Scan for the cell matching the given text and deliver its [X, Y] coordinate at center. 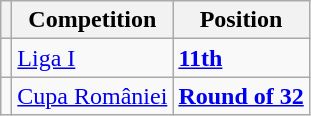
11th [241, 58]
Liga I [92, 58]
Cupa României [92, 96]
Round of 32 [241, 96]
Position [241, 20]
Competition [92, 20]
